From the cell containing the given text, extract its center point as (X, Y) coordinate. 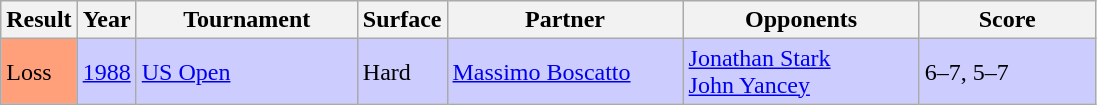
Loss (39, 72)
Score (1007, 20)
Hard (402, 72)
Result (39, 20)
Opponents (801, 20)
Surface (402, 20)
Partner (565, 20)
US Open (246, 72)
Year (106, 20)
Massimo Boscatto (565, 72)
Tournament (246, 20)
6–7, 5–7 (1007, 72)
1988 (106, 72)
Jonathan Stark John Yancey (801, 72)
